Locate the cell with the specified text and output its (x, y) center coordinate. 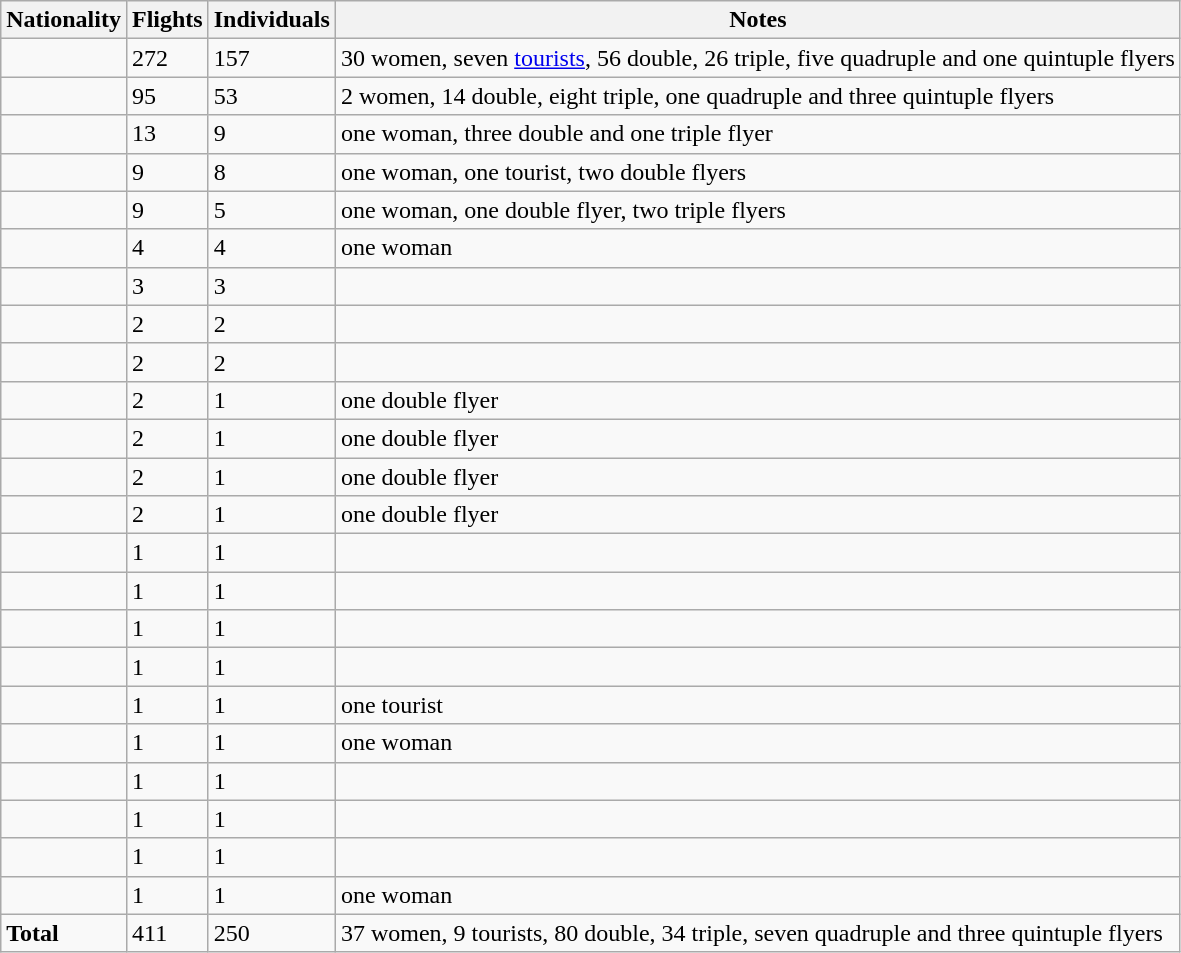
Nationality (64, 20)
37 women, 9 tourists, 80 double, 34 triple, seven quadruple and three quintuple flyers (758, 933)
one woman, three double and one triple flyer (758, 134)
157 (272, 58)
53 (272, 96)
5 (272, 210)
411 (167, 933)
250 (272, 933)
Individuals (272, 20)
2 women, 14 double, eight triple, one quadruple and three quintuple flyers (758, 96)
30 women, seven tourists, 56 double, 26 triple, five quadruple and one quintuple flyers (758, 58)
272 (167, 58)
one woman, one tourist, two double flyers (758, 172)
13 (167, 134)
one tourist (758, 705)
one woman, one double flyer, two triple flyers (758, 210)
Notes (758, 20)
95 (167, 96)
8 (272, 172)
Total (64, 933)
Flights (167, 20)
